Scan for the cell matching the given text and deliver its [X, Y] coordinate at center. 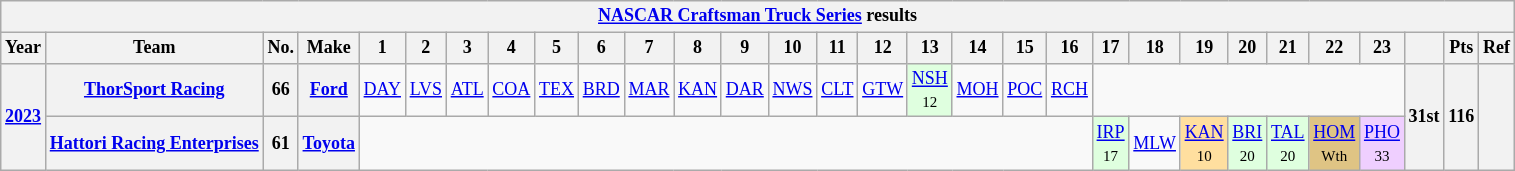
ATL [467, 90]
Year [24, 48]
KAN [698, 90]
1 [382, 48]
NASCAR Craftsman Truck Series results [758, 16]
13 [930, 48]
Team [154, 48]
Pts [1462, 48]
DAY [382, 90]
No. [280, 48]
POC [1025, 90]
66 [280, 90]
BRI20 [1248, 144]
Toyota [328, 144]
COA [512, 90]
18 [1154, 48]
6 [601, 48]
20 [1248, 48]
MLW [1154, 144]
2023 [24, 116]
ThorSport Racing [154, 90]
8 [698, 48]
DAR [744, 90]
14 [978, 48]
Ref [1497, 48]
10 [792, 48]
31st [1424, 116]
116 [1462, 116]
15 [1025, 48]
TEX [557, 90]
TAL20 [1288, 144]
61 [280, 144]
RCH [1070, 90]
KAN10 [1204, 144]
5 [557, 48]
17 [1110, 48]
LVS [426, 90]
GTW [883, 90]
MOH [978, 90]
3 [467, 48]
2 [426, 48]
19 [1204, 48]
CLT [838, 90]
Make [328, 48]
4 [512, 48]
22 [1334, 48]
16 [1070, 48]
PHO33 [1382, 144]
MAR [649, 90]
Ford [328, 90]
HOMWth [1334, 144]
BRD [601, 90]
12 [883, 48]
7 [649, 48]
NSH12 [930, 90]
11 [838, 48]
Hattori Racing Enterprises [154, 144]
23 [1382, 48]
NWS [792, 90]
9 [744, 48]
IRP17 [1110, 144]
21 [1288, 48]
